Determine the (X, Y) coordinate at the center of the cell enclosing the given text.  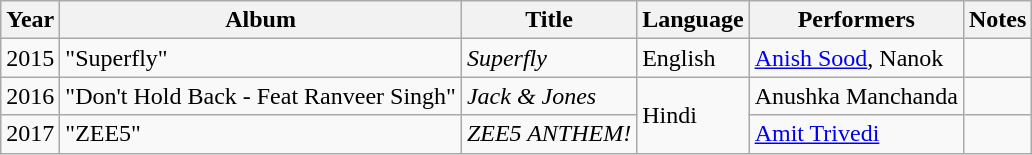
Language (693, 20)
Title (548, 20)
Anushka Manchanda (856, 96)
Performers (856, 20)
Superfly (548, 58)
Year (30, 20)
Jack & Jones (548, 96)
"Superfly" (261, 58)
2017 (30, 134)
Amit Trivedi (856, 134)
English (693, 58)
"ZEE5" (261, 134)
2016 (30, 96)
Album (261, 20)
Anish Sood, Nanok (856, 58)
2015 (30, 58)
Notes (997, 20)
Hindi (693, 115)
ZEE5 ANTHEM! (548, 134)
"Don't Hold Back - Feat Ranveer Singh" (261, 96)
